For the text-containing cell, return its midpoint in [X, Y] coordinate format. 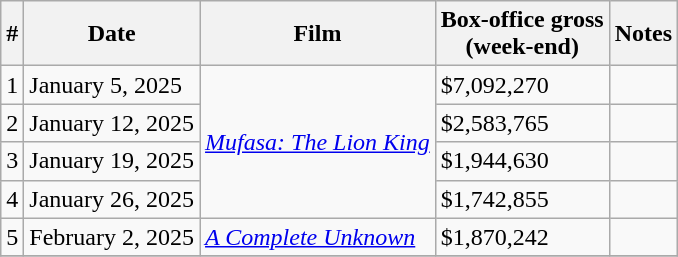
3 [12, 161]
A Complete Unknown [318, 237]
January 19, 2025 [112, 161]
Mufasa: The Lion King [318, 142]
$7,092,270 [522, 85]
January 26, 2025 [112, 199]
January 5, 2025 [112, 85]
$2,583,765 [522, 123]
January 12, 2025 [112, 123]
$1,742,855 [522, 199]
$1,944,630 [522, 161]
5 [12, 237]
# [12, 34]
Notes [643, 34]
$1,870,242 [522, 237]
February 2, 2025 [112, 237]
4 [12, 199]
Box-office gross(week-end) [522, 34]
2 [12, 123]
Date [112, 34]
1 [12, 85]
Film [318, 34]
